Provide the [x, y] coordinate of the cell's center where the given text is located.  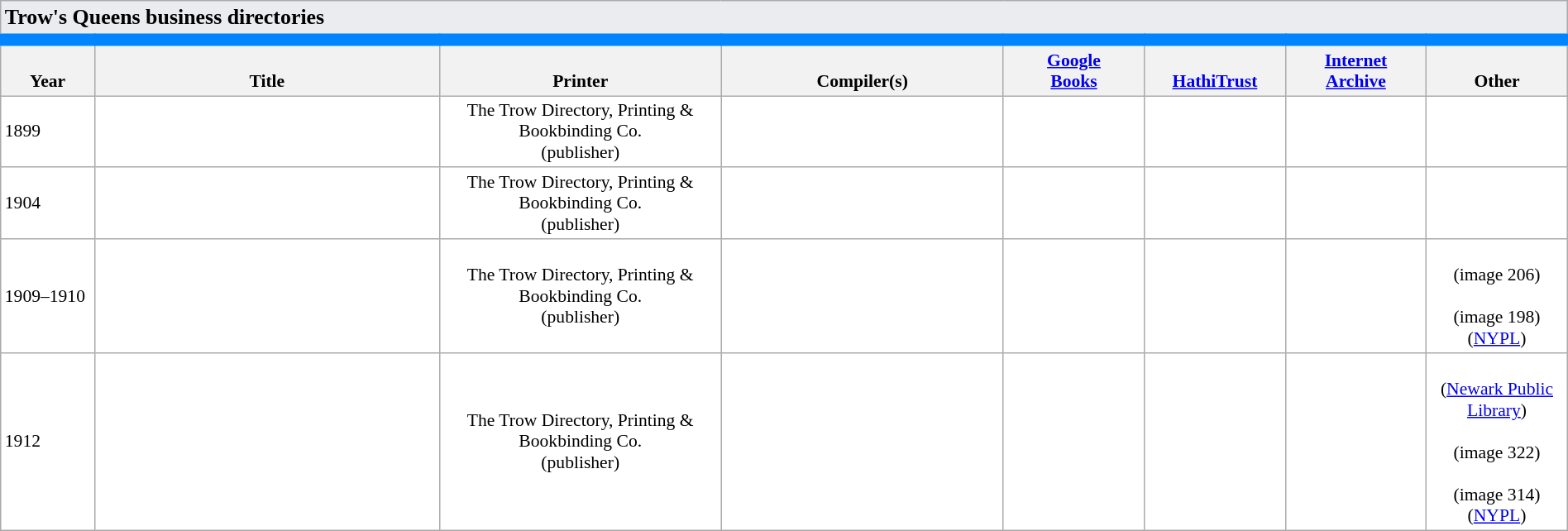
(Newark Public Library)(image 322)(image 314)(NYPL) [1497, 442]
Title [266, 68]
Trow's Queens business directories [784, 20]
(image 206)(image 198)(NYPL) [1497, 296]
1909–1910 [48, 296]
1899 [48, 132]
1912 [48, 442]
InternetArchive [1355, 68]
Other [1497, 68]
Compiler(s) [862, 68]
HathiTrust [1215, 68]
Year [48, 68]
GoogleBooks [1073, 68]
1904 [48, 203]
Printer [581, 68]
